Extract the (X, Y) coordinate from the center of the cell holding the provided text.  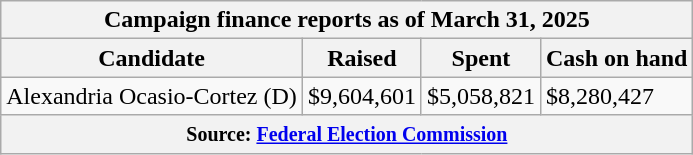
$9,604,601 (362, 96)
$8,280,427 (616, 96)
Raised (362, 58)
Alexandria Ocasio-Cortez (D) (152, 96)
Campaign finance reports as of March 31, 2025 (347, 20)
Source: Federal Election Commission (347, 134)
$5,058,821 (480, 96)
Candidate (152, 58)
Spent (480, 58)
Cash on hand (616, 58)
